Detect which cell encompasses the target text, then output its (X, Y) center coordinate. 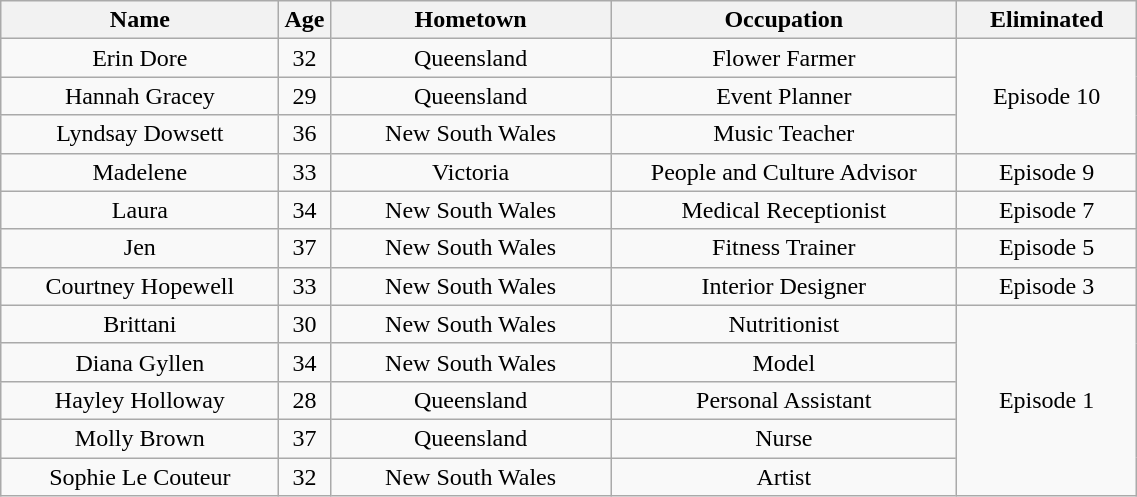
Molly Brown (140, 438)
Hometown (470, 20)
Diana Gyllen (140, 362)
Episode 7 (1046, 210)
Episode 5 (1046, 248)
Madelene (140, 172)
Jen (140, 248)
Model (784, 362)
Artist (784, 477)
Laura (140, 210)
Nutritionist (784, 324)
Sophie Le Couteur (140, 477)
Flower Farmer (784, 58)
People and Culture Advisor (784, 172)
Episode 3 (1046, 286)
Occupation (784, 20)
Personal Assistant (784, 400)
Event Planner (784, 96)
Erin Dore (140, 58)
Victoria (470, 172)
Episode 9 (1046, 172)
Episode 10 (1046, 96)
Episode 1 (1046, 400)
Music Teacher (784, 134)
Courtney Hopewell (140, 286)
29 (304, 96)
Eliminated (1046, 20)
Nurse (784, 438)
Hannah Gracey (140, 96)
28 (304, 400)
Name (140, 20)
30 (304, 324)
Brittani (140, 324)
Interior Designer (784, 286)
Medical Receptionist (784, 210)
36 (304, 134)
Lyndsay Dowsett (140, 134)
Hayley Holloway (140, 400)
Age (304, 20)
Fitness Trainer (784, 248)
